Capture the cell that displays the provided text and extract its (X, Y) central coordinate. 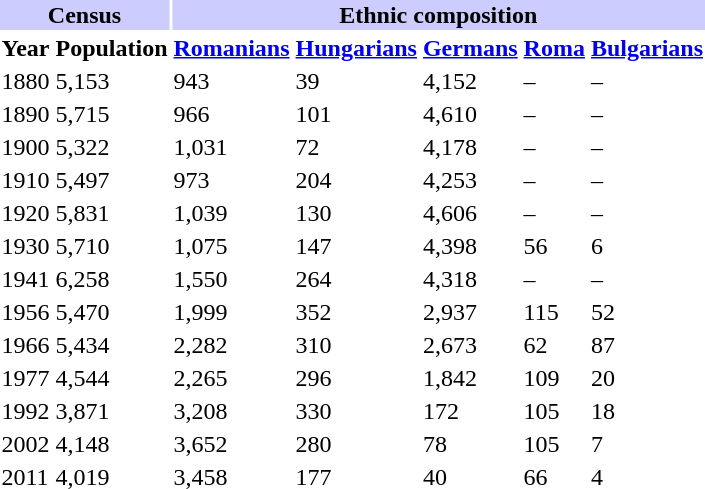
966 (232, 114)
6,258 (112, 279)
1992 (26, 411)
5,434 (112, 345)
4,318 (470, 279)
87 (646, 345)
204 (356, 180)
4,610 (470, 114)
52 (646, 312)
4,253 (470, 180)
3,652 (232, 444)
Roma (554, 48)
20 (646, 378)
2002 (26, 444)
5,497 (112, 180)
1,842 (470, 378)
1920 (26, 213)
Population (112, 48)
1,999 (232, 312)
Ethnic composition (438, 15)
5,831 (112, 213)
1,031 (232, 147)
4,544 (112, 378)
5,322 (112, 147)
172 (470, 411)
1977 (26, 378)
62 (554, 345)
7 (646, 444)
Year (26, 48)
4,178 (470, 147)
264 (356, 279)
1956 (26, 312)
1890 (26, 114)
18 (646, 411)
Germans (470, 48)
115 (554, 312)
296 (356, 378)
78 (470, 444)
3,208 (232, 411)
1910 (26, 180)
1900 (26, 147)
310 (356, 345)
4,398 (470, 246)
1,075 (232, 246)
Hungarians (356, 48)
Census (84, 15)
39 (356, 81)
109 (554, 378)
147 (356, 246)
101 (356, 114)
4,152 (470, 81)
3,871 (112, 411)
1,039 (232, 213)
943 (232, 81)
2,282 (232, 345)
1930 (26, 246)
5,153 (112, 81)
Bulgarians (646, 48)
4,606 (470, 213)
280 (356, 444)
973 (232, 180)
130 (356, 213)
6 (646, 246)
1941 (26, 279)
2,673 (470, 345)
56 (554, 246)
1880 (26, 81)
352 (356, 312)
5,710 (112, 246)
1966 (26, 345)
2,265 (232, 378)
2,937 (470, 312)
72 (356, 147)
5,470 (112, 312)
4,148 (112, 444)
5,715 (112, 114)
330 (356, 411)
1,550 (232, 279)
Romanians (232, 48)
